Determine the [x, y] coordinate at the center of the cell enclosing the given text.  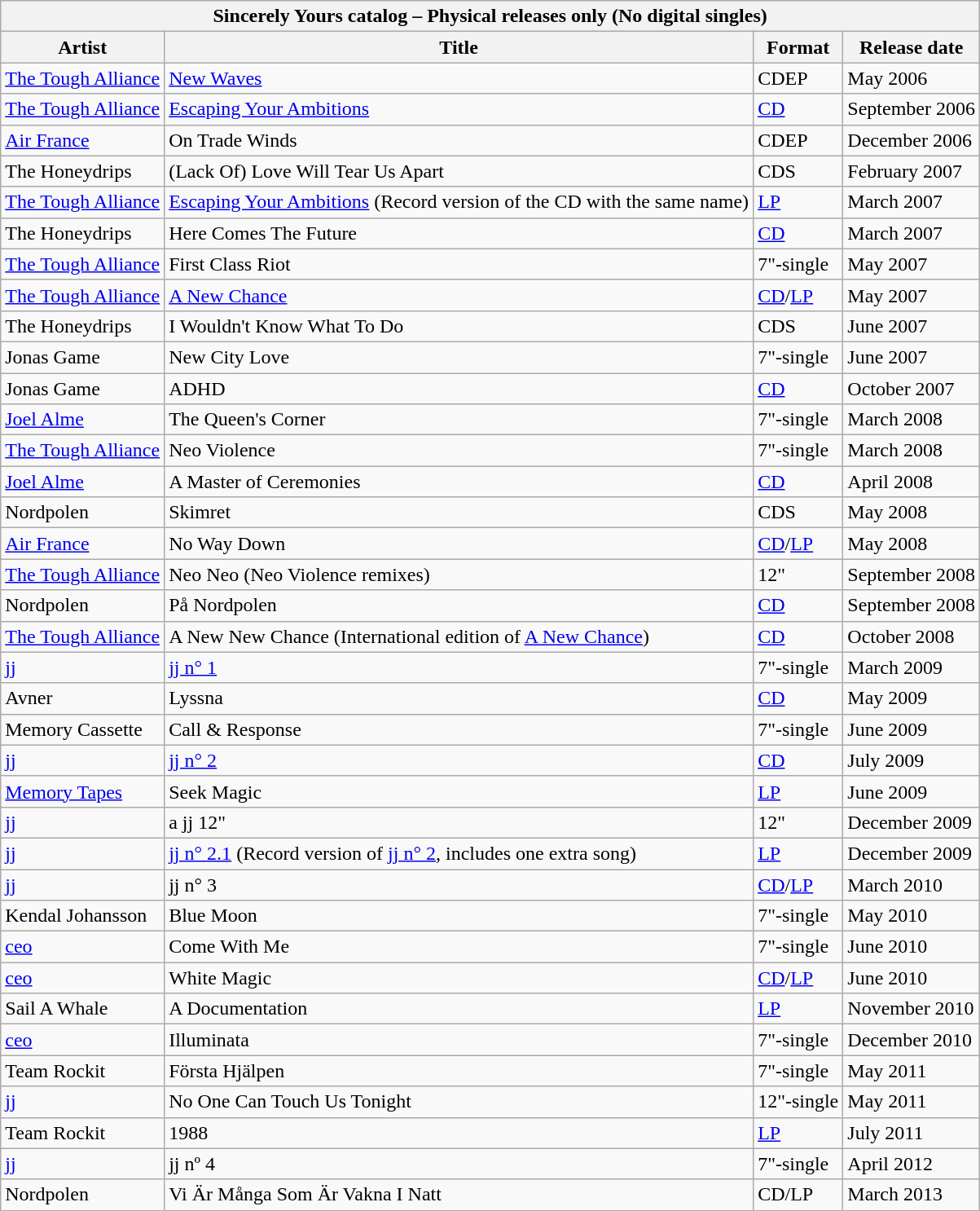
jj n° 3 [459, 884]
Come With Me [459, 947]
Call & Response [459, 729]
December 2010 [912, 1040]
July 2011 [912, 1133]
The Queen's Corner [459, 420]
Skimret [459, 513]
Blue Moon [459, 916]
Artist [83, 47]
March 2013 [912, 1195]
March 2009 [912, 667]
Sincerely Yours catalog – Physical releases only (No digital singles) [490, 16]
May 2010 [912, 916]
På Nordpolen [459, 605]
Vi Är Många Som Är Vakna I Natt [459, 1195]
jj n° 1 [459, 667]
May 2009 [912, 698]
September 2006 [912, 109]
Lyssna [459, 698]
A New Chance [459, 295]
Here Comes The Future [459, 233]
Release date [912, 47]
Escaping Your Ambitions [459, 109]
A Master of Ceremonies [459, 482]
October 2007 [912, 389]
Format [798, 47]
May 2006 [912, 78]
I Wouldn't Know What To Do [459, 326]
Neo Neo (Neo Violence remixes) [459, 575]
12"-single [798, 1102]
Seek Magic [459, 791]
Escaping Your Ambitions (Record version of the CD with the same name) [459, 202]
A New New Chance (International edition of A New Chance) [459, 636]
A Documentation [459, 1009]
Memory Cassette [83, 729]
jj n° 2.1 (Record version of jj n° 2, includes one extra song) [459, 853]
New City Love [459, 357]
Sail A Whale [83, 1009]
jj n° 2 [459, 760]
No One Can Touch Us Tonight [459, 1102]
ADHD [459, 389]
April 2012 [912, 1164]
February 2007 [912, 171]
October 2008 [912, 636]
November 2010 [912, 1009]
Neo Violence [459, 451]
First Class Riot [459, 264]
December 2006 [912, 140]
White Magic [459, 978]
No Way Down [459, 544]
Title [459, 47]
On Trade Winds [459, 140]
jj nº 4 [459, 1164]
1988 [459, 1133]
Avner [83, 698]
Första Hjälpen [459, 1071]
Illuminata [459, 1040]
Memory Tapes [83, 791]
(Lack Of) Love Will Tear Us Apart [459, 171]
New Waves [459, 78]
July 2009 [912, 760]
March 2010 [912, 884]
a jj 12" [459, 822]
April 2008 [912, 482]
Kendal Johansson [83, 916]
